Scan for the cell matching the given text and deliver its (X, Y) coordinate at center. 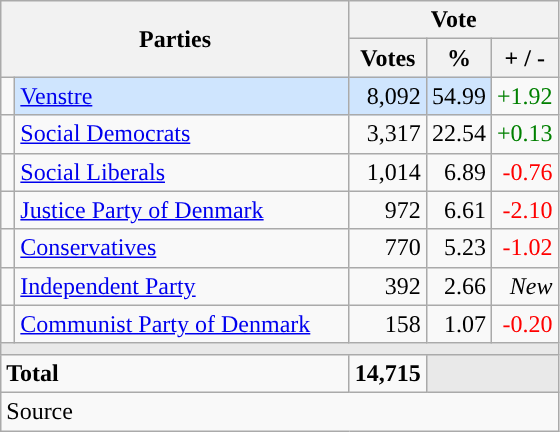
6.61 (458, 210)
Source (280, 411)
Social Liberals (182, 172)
-2.10 (524, 210)
Social Democrats (182, 134)
1.07 (458, 324)
8,092 (388, 96)
Vote (454, 20)
3,317 (388, 134)
972 (388, 210)
% (458, 58)
Communist Party of Denmark (182, 324)
Total (176, 373)
+ / - (524, 58)
+1.92 (524, 96)
Independent Party (182, 286)
5.23 (458, 248)
392 (388, 286)
Venstre (182, 96)
Justice Party of Denmark (182, 210)
Votes (388, 58)
1,014 (388, 172)
New (524, 286)
Conservatives (182, 248)
-0.76 (524, 172)
22.54 (458, 134)
+0.13 (524, 134)
Parties (176, 39)
54.99 (458, 96)
-1.02 (524, 248)
6.89 (458, 172)
770 (388, 248)
2.66 (458, 286)
14,715 (388, 373)
-0.20 (524, 324)
158 (388, 324)
